Return the (x, y) coordinate for the center point of the cell that contains the specified text.  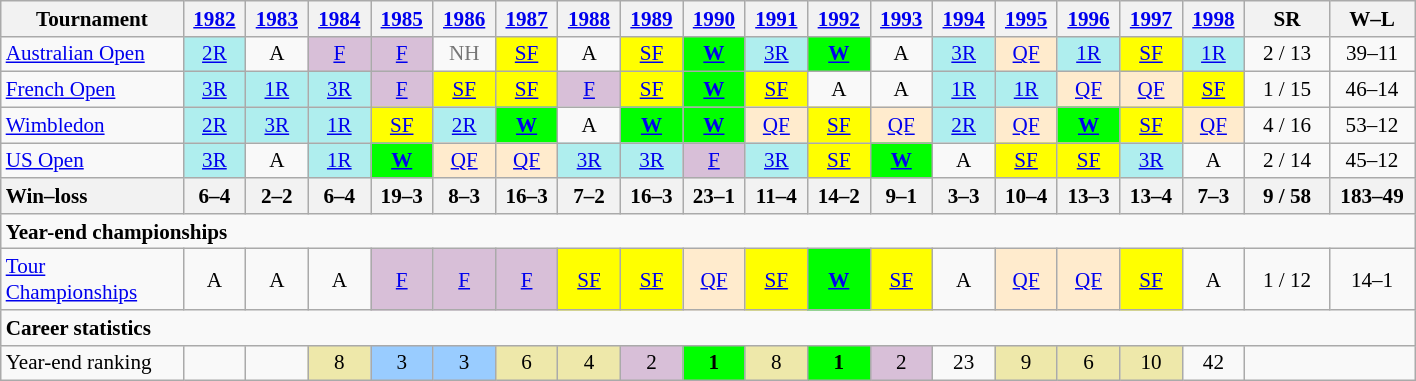
2–2 (277, 196)
SR (1288, 18)
10–4 (1026, 196)
US Open (92, 160)
9 (1026, 362)
1982 (214, 18)
19–3 (401, 196)
Wimbledon (92, 124)
14–2 (839, 196)
1997 (1151, 18)
8–3 (464, 196)
7–2 (589, 196)
Win–loss (92, 196)
23–1 (714, 196)
1996 (1088, 18)
Australian Open (92, 54)
NH (464, 54)
42 (1213, 362)
1988 (589, 18)
3–3 (963, 196)
4 (589, 362)
W–L (1372, 18)
53–12 (1372, 124)
1993 (901, 18)
Career statistics (708, 328)
9 / 58 (1288, 196)
9–1 (901, 196)
Year-end championships (708, 230)
11–4 (776, 196)
23 (963, 362)
45–12 (1372, 160)
Tournament (92, 18)
1 / 15 (1288, 90)
Year-end ranking (92, 362)
2 / 13 (1288, 54)
1983 (277, 18)
1992 (839, 18)
46–14 (1372, 90)
1 / 12 (1288, 280)
13–4 (1151, 196)
13–3 (1088, 196)
39–11 (1372, 54)
1991 (776, 18)
1990 (714, 18)
1995 (1026, 18)
1998 (1213, 18)
1985 (401, 18)
2 / 14 (1288, 160)
183–49 (1372, 196)
7–3 (1213, 196)
1984 (339, 18)
Tour Championships (92, 280)
14–1 (1372, 280)
1994 (963, 18)
1986 (464, 18)
4 / 16 (1288, 124)
10 (1151, 362)
French Open (92, 90)
1987 (526, 18)
1989 (651, 18)
